From the cell containing the given text, extract its center point as (X, Y) coordinate. 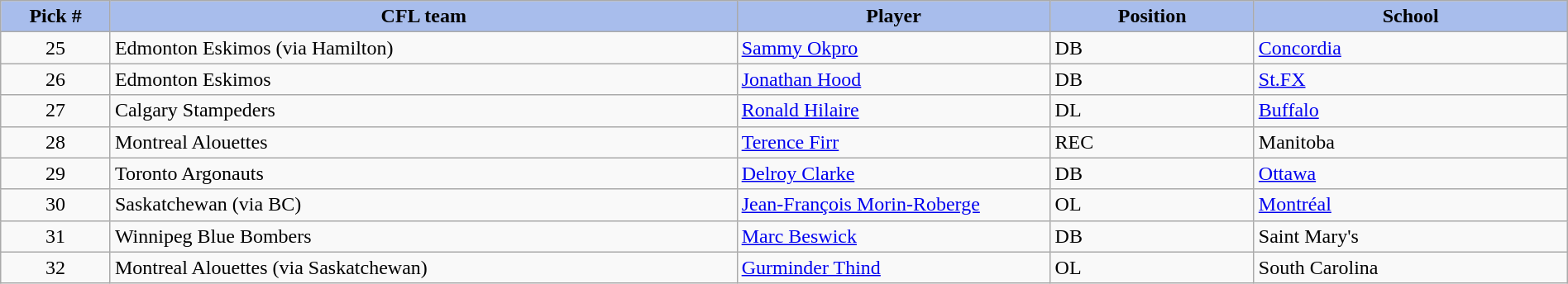
29 (56, 173)
Marc Beswick (893, 236)
South Carolina (1411, 267)
28 (56, 142)
Player (893, 17)
31 (56, 236)
Edmonton Eskimos (via Hamilton) (423, 48)
26 (56, 79)
Calgary Stampeders (423, 111)
Pick # (56, 17)
DL (1152, 111)
Montréal (1411, 205)
Sammy Okpro (893, 48)
Manitoba (1411, 142)
Edmonton Eskimos (423, 79)
Ronald Hilaire (893, 111)
27 (56, 111)
CFL team (423, 17)
Montreal Alouettes (423, 142)
Montreal Alouettes (via Saskatchewan) (423, 267)
Jean-François Morin-Roberge (893, 205)
Toronto Argonauts (423, 173)
Saint Mary's (1411, 236)
32 (56, 267)
25 (56, 48)
School (1411, 17)
Delroy Clarke (893, 173)
Gurminder Thind (893, 267)
Jonathan Hood (893, 79)
Terence Firr (893, 142)
St.FX (1411, 79)
REC (1152, 142)
Winnipeg Blue Bombers (423, 236)
Position (1152, 17)
Concordia (1411, 48)
Buffalo (1411, 111)
Saskatchewan (via BC) (423, 205)
30 (56, 205)
Ottawa (1411, 173)
